Capture the cell that displays the provided text and extract its (x, y) central coordinate. 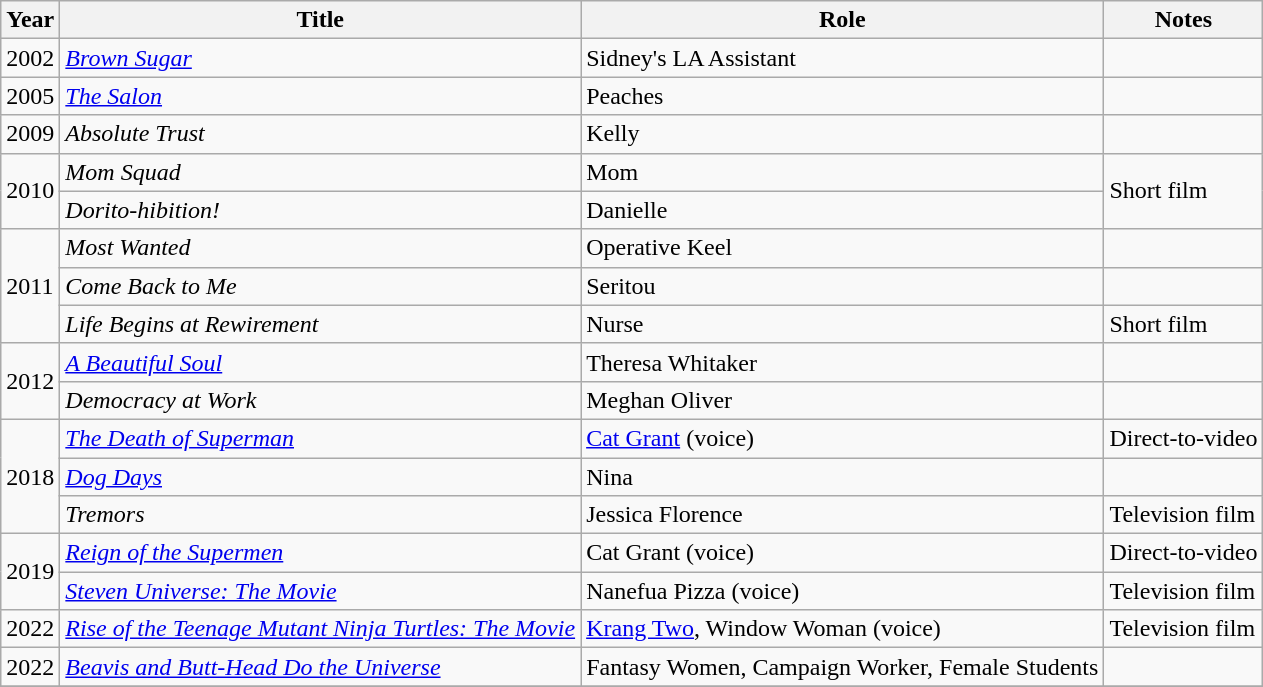
The Salon (320, 96)
Title (320, 20)
Democracy at Work (320, 400)
2010 (30, 191)
Year (30, 20)
2002 (30, 58)
Krang Two, Window Woman (voice) (842, 629)
Nanefua Pizza (voice) (842, 591)
2019 (30, 572)
Absolute Trust (320, 134)
Meghan Oliver (842, 400)
Jessica Florence (842, 515)
The Death of Superman (320, 438)
Danielle (842, 210)
Seritou (842, 286)
2005 (30, 96)
Dog Days (320, 477)
Kelly (842, 134)
2009 (30, 134)
Notes (1184, 20)
Mom Squad (320, 172)
A Beautiful Soul (320, 362)
Come Back to Me (320, 286)
Sidney's LA Assistant (842, 58)
Role (842, 20)
2012 (30, 381)
Peaches (842, 96)
2018 (30, 476)
Theresa Whitaker (842, 362)
Most Wanted (320, 248)
Mom (842, 172)
Dorito-hibition! (320, 210)
Reign of the Supermen (320, 553)
Rise of the Teenage Mutant Ninja Turtles: The Movie (320, 629)
Brown Sugar (320, 58)
Nurse (842, 324)
Nina (842, 477)
Tremors (320, 515)
Steven Universe: The Movie (320, 591)
Fantasy Women, Campaign Worker, Female Students (842, 667)
Life Begins at Rewirement (320, 324)
2011 (30, 286)
Operative Keel (842, 248)
Beavis and Butt-Head Do the Universe (320, 667)
